Find where the given text appears and provide that cell's center as [X, Y] coordinate. 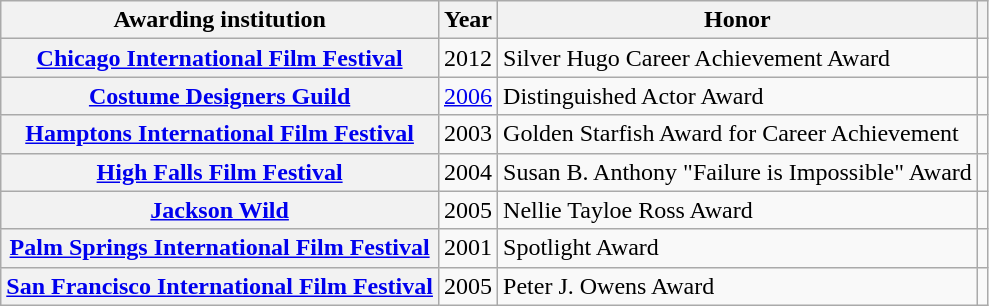
Palm Springs International Film Festival [220, 248]
Susan B. Anthony "Failure is Impossible" Award [738, 172]
Awarding institution [220, 20]
Year [468, 20]
2001 [468, 248]
Distinguished Actor Award [738, 96]
Jackson Wild [220, 210]
High Falls Film Festival [220, 172]
Hamptons International Film Festival [220, 134]
2004 [468, 172]
2006 [468, 96]
San Francisco International Film Festival [220, 286]
Nellie Tayloe Ross Award [738, 210]
Chicago International Film Festival [220, 58]
Silver Hugo Career Achievement Award [738, 58]
2012 [468, 58]
Costume Designers Guild [220, 96]
Spotlight Award [738, 248]
Peter J. Owens Award [738, 286]
2003 [468, 134]
Golden Starfish Award for Career Achievement [738, 134]
Honor [738, 20]
